Return the (X, Y) coordinate for the center point of the cell that contains the specified text.  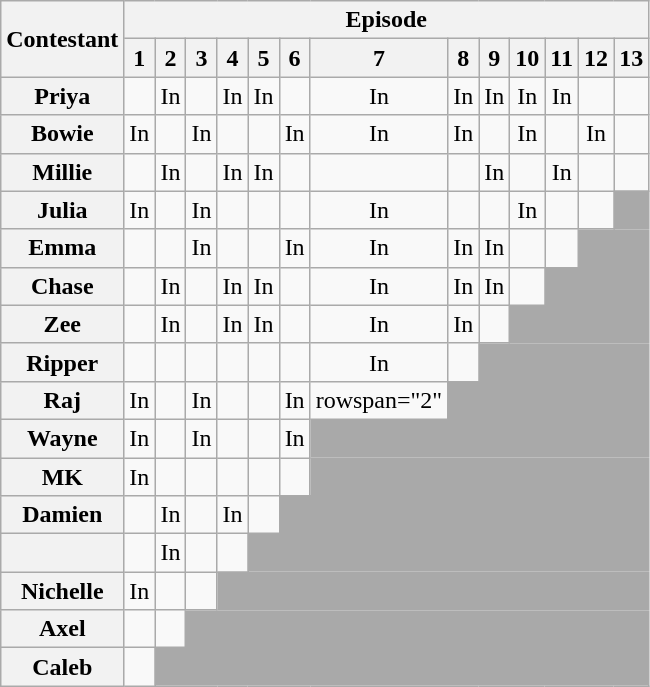
9 (494, 58)
8 (464, 58)
Nichelle (62, 591)
10 (528, 58)
Zee (62, 324)
Episode (386, 20)
13 (632, 58)
Emma (62, 248)
Millie (62, 172)
12 (596, 58)
7 (379, 58)
11 (562, 58)
Chase (62, 286)
rowspan="2" (379, 400)
Caleb (62, 667)
Wayne (62, 438)
1 (140, 58)
5 (264, 58)
3 (202, 58)
Contestant (62, 39)
Julia (62, 210)
6 (294, 58)
Damien (62, 515)
Ripper (62, 362)
MK (62, 477)
Axel (62, 629)
Bowie (62, 134)
Raj (62, 400)
Priya (62, 96)
2 (170, 58)
4 (232, 58)
